Scan for the cell matching the given text and deliver its (X, Y) coordinate at center. 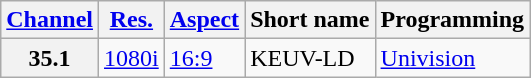
Aspect (204, 20)
Res. (132, 20)
KEUV-LD (310, 58)
35.1 (50, 58)
Short name (310, 20)
Univision (452, 58)
Programming (452, 20)
1080i (132, 58)
16:9 (204, 58)
Channel (50, 20)
